Locate the cell with the specified text and output its [x, y] center coordinate. 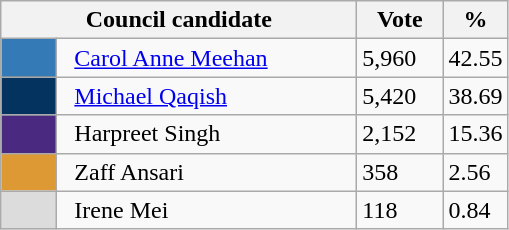
% [476, 20]
15.36 [476, 134]
Vote [400, 20]
2.56 [476, 172]
Harpreet Singh [207, 134]
42.55 [476, 58]
Zaff Ansari [207, 172]
Council candidate [179, 20]
Irene Mei [207, 210]
Carol Anne Meehan [207, 58]
38.69 [476, 96]
2,152 [400, 134]
0.84 [476, 210]
5,960 [400, 58]
Michael Qaqish [207, 96]
5,420 [400, 96]
118 [400, 210]
358 [400, 172]
